Find where the given text appears and provide that cell's center as (x, y) coordinate. 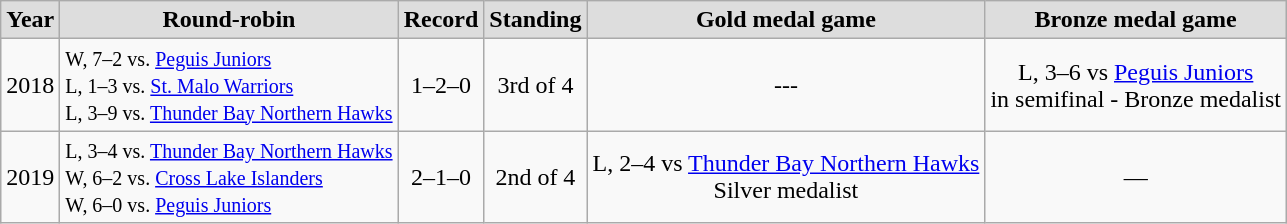
Round-robin (229, 20)
Bronze medal game (1136, 20)
L, 2–4 vs Thunder Bay Northern HawksSilver medalist (786, 177)
2–1–0 (441, 177)
Gold medal game (786, 20)
— (1136, 177)
2nd of 4 (536, 177)
L, 3–4 vs. Thunder Bay Northern HawksW, 6–2 vs. Cross Lake IslandersW, 6–0 vs. Peguis Juniors (229, 177)
W, 7–2 vs. Peguis JuniorsL, 1–3 vs. St. Malo WarriorsL, 3–9 vs. Thunder Bay Northern Hawks (229, 85)
2019 (30, 177)
2018 (30, 85)
Year (30, 20)
L, 3–6 vs Peguis Juniorsin semifinal - Bronze medalist (1136, 85)
Standing (536, 20)
Record (441, 20)
1–2–0 (441, 85)
--- (786, 85)
3rd of 4 (536, 85)
